Detect which cell encompasses the target text, then output its (x, y) center coordinate. 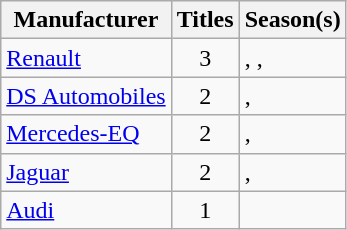
Audi (86, 210)
Mercedes-EQ (86, 134)
Renault (86, 58)
1 (205, 210)
Season(s) (292, 20)
Jaguar (86, 172)
DS Automobiles (86, 96)
3 (205, 58)
Manufacturer (86, 20)
Titles (205, 20)
, , (292, 58)
